Output the [x, y] coordinate of the center of the cell containing the given text.  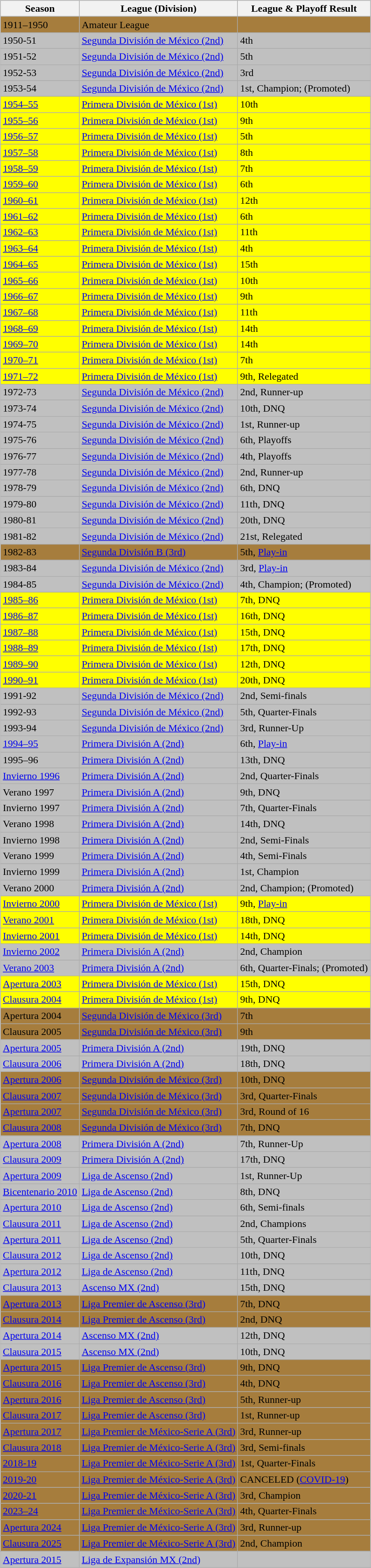
Clausura 2011 [40, 1224]
1981-82 [40, 536]
Clausura 2015 [40, 1351]
Verano 1997 [40, 792]
4th, Playoffs [304, 456]
Apertura 2003 [40, 984]
1953-54 [40, 89]
1976-77 [40, 456]
Invierno 1996 [40, 776]
6th, Quarter-Finals; (Promoted) [304, 968]
Verano 2001 [40, 920]
1994–95 [40, 744]
1950-51 [40, 40]
Verano 1998 [40, 824]
1969–70 [40, 344]
2nd, Champions [304, 1224]
6th, Playoffs [304, 440]
1985–86 [40, 600]
1962–63 [40, 232]
League & Playoff Result [304, 8]
Apertura 2016 [40, 1400]
1964–65 [40, 264]
Verano 2003 [40, 968]
Invierno 2001 [40, 936]
1972-73 [40, 392]
Clausura 2016 [40, 1384]
Clausura 2012 [40, 1255]
1975-76 [40, 440]
1961–62 [40, 216]
Apertura 2011 [40, 1240]
1957–58 [40, 152]
1970–71 [40, 360]
1966–67 [40, 296]
Apertura 2005 [40, 1048]
19th, DNQ [304, 1048]
1968–69 [40, 328]
1951-52 [40, 56]
2023–24 [40, 1511]
3rd, Play-in [304, 568]
4th, Semi-Finals [304, 856]
1990–91 [40, 680]
1st, Champion; (Promoted) [304, 89]
Season [40, 8]
Clausura 2005 [40, 1032]
1955–56 [40, 121]
League (Division) [159, 8]
Invierno 1997 [40, 808]
Apertura 2010 [40, 1208]
8th, DNQ [304, 1192]
Apertura 2013 [40, 1303]
Liga de Expansión MX (2nd) [159, 1559]
Apertura 2008 [40, 1144]
1986–87 [40, 616]
3rd, Runner-Up [304, 728]
1st, Runner-Up [304, 1176]
CANCELED (COVID-19) [304, 1479]
1980-81 [40, 520]
1991-92 [40, 696]
5th, Runner-up [304, 1400]
1952-53 [40, 73]
1979-80 [40, 504]
1963–64 [40, 248]
2nd, Champion; (Promoted) [304, 888]
1958–59 [40, 168]
2nd, DNQ [304, 1319]
Apertura 2024 [40, 1527]
Amateur League [159, 24]
21st, Relegated [304, 536]
1st, Quarter-Finals [304, 1463]
Apertura 2012 [40, 1271]
1978-79 [40, 488]
Verano 2000 [40, 888]
Clausura 2013 [40, 1287]
Segunda División B (3rd) [159, 552]
1992-93 [40, 712]
2020-21 [40, 1495]
Clausura 2009 [40, 1160]
3rd, Quarter-Finals [304, 1096]
Clausura 2018 [40, 1447]
4th, DNQ [304, 1384]
12th [304, 200]
1993-94 [40, 728]
1984-85 [40, 584]
2nd, Semi-finals [304, 696]
1977-78 [40, 472]
2nd, Semi-Finals [304, 840]
Invierno 1998 [40, 840]
15th [304, 264]
Clausura 2025 [40, 1543]
1973-74 [40, 408]
Invierno 1999 [40, 872]
1995–96 [40, 760]
6th, Play-in [304, 744]
1974-75 [40, 424]
Clausura 2007 [40, 1096]
1911–1950 [40, 24]
Clausura 2006 [40, 1064]
4th, Champion; (Promoted) [304, 584]
1988–89 [40, 648]
7th, Quarter-Finals [304, 808]
1983-84 [40, 568]
Clausura 2008 [40, 1128]
16th, DNQ [304, 616]
4th, Quarter-Finals [304, 1511]
13th, DNQ [304, 760]
Apertura 2006 [40, 1079]
3rd, Semi-finals [304, 1447]
1959–60 [40, 184]
5th, Play-in [304, 552]
1960–61 [40, 200]
3rd [304, 73]
Invierno 2002 [40, 952]
Apertura 2014 [40, 1335]
2018-19 [40, 1463]
Clausura 2004 [40, 1000]
Clausura 2017 [40, 1416]
Apertura 2009 [40, 1176]
1965–66 [40, 280]
1987–88 [40, 632]
Bicentenario 2010 [40, 1192]
1982-83 [40, 552]
2019-20 [40, 1479]
1971–72 [40, 376]
9th, Play-in [304, 904]
Verano 1999 [40, 856]
Apertura 2004 [40, 1016]
9th, Relegated [304, 376]
8th [304, 152]
3rd, Round of 16 [304, 1112]
2nd, Quarter-Finals [304, 776]
Apertura 2007 [40, 1112]
Clausura 2014 [40, 1319]
1956–57 [40, 137]
1st, Champion [304, 872]
1967–68 [40, 312]
1954–55 [40, 105]
6th, DNQ [304, 488]
3rd, Champion [304, 1495]
Invierno 2000 [40, 904]
7th, Runner-Up [304, 1144]
6th, Semi-finals [304, 1208]
1989–90 [40, 664]
Apertura 2017 [40, 1431]
